Search for the cell housing the specified text and yield its [X, Y] center coordinate. 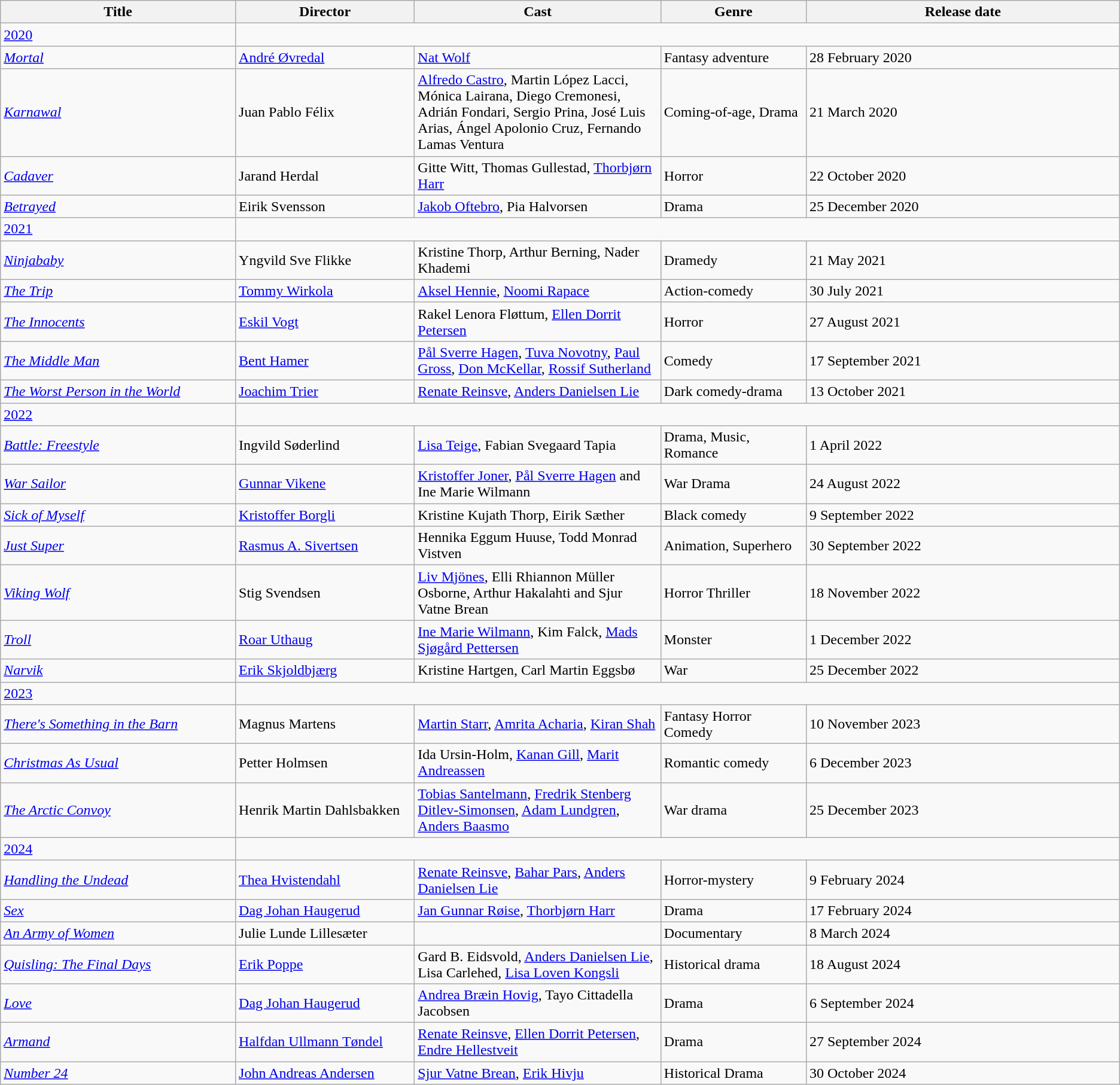
Handling the Undead [118, 879]
The Arctic Convoy [118, 810]
Bent Hamer [325, 360]
Quisling: The Final Days [118, 964]
30 September 2022 [963, 545]
Kristine Hartgen, Carl Martin Eggsbø [537, 670]
Dark comedy-drama [734, 391]
John Andreas Andersen [325, 1073]
Documentary [734, 933]
Fantasy Horror Comedy [734, 724]
Ingvild Søderlind [325, 445]
Horror Thriller [734, 593]
Ine Marie Wilmann, Kim Falck, Mads Sjøgård Pettersen [537, 640]
2020 [118, 35]
Betrayed [118, 206]
Rasmus A. Sivertsen [325, 545]
8 March 2024 [963, 933]
Joachim Trier [325, 391]
Yngvild Sve Flikke [325, 260]
Renate Reinsve, Ellen Dorrit Petersen, Endre Hellestveit [537, 1042]
1 December 2022 [963, 640]
Monster [734, 640]
War drama [734, 810]
18 August 2024 [963, 964]
Love [118, 1004]
18 November 2022 [963, 593]
27 September 2024 [963, 1042]
Aksel Hennie, Noomi Rapace [537, 291]
Jarand Herdal [325, 176]
Dramedy [734, 260]
War [734, 670]
War Sailor [118, 484]
Gitte Witt, Thomas Gullestad, Thorbjørn Harr [537, 176]
Viking Wolf [118, 593]
Gard B. Eidsvold, Anders Danielsen Lie, Lisa Carlehed, Lisa Loven Kongsli [537, 964]
Andrea Bræin Hovig, Tayo Cittadella Jacobsen [537, 1004]
Mortal [118, 57]
30 July 2021 [963, 291]
Nat Wolf [537, 57]
Comedy [734, 360]
2024 [118, 849]
There's Something in the Barn [118, 724]
Martin Starr, Amrita Acharia, Kiran Shah [537, 724]
21 March 2020 [963, 112]
Henrik Martin Dahlsbakken [325, 810]
Horror-mystery [734, 879]
17 September 2021 [963, 360]
Halfdan Ullmann Tøndel [325, 1042]
Just Super [118, 545]
Rakel Lenora Fløttum, Ellen Dorrit Petersen [537, 322]
25 December 2020 [963, 206]
Number 24 [118, 1073]
Historical drama [734, 964]
9 September 2022 [963, 515]
Director [325, 12]
Sick of Myself [118, 515]
André Øvredal [325, 57]
Erik Skjoldbjærg [325, 670]
Narvik [118, 670]
The Middle Man [118, 360]
Christmas As Usual [118, 763]
Black comedy [734, 515]
Magnus Martens [325, 724]
Coming-of-age, Drama [734, 112]
The Trip [118, 291]
28 February 2020 [963, 57]
25 December 2022 [963, 670]
Roar Uthaug [325, 640]
Tommy Wirkola [325, 291]
27 August 2021 [963, 322]
War Drama [734, 484]
Karnawal [118, 112]
Kristoffer Borgli [325, 515]
Action-comedy [734, 291]
Liv Mjönes, Elli Rhiannon Müller Osborne, Arthur Hakalahti and Sjur Vatne Brean [537, 593]
Juan Pablo Félix [325, 112]
Cast [537, 12]
Cadaver [118, 176]
Kristine Thorp, Arthur Berning, Nader Khademi [537, 260]
Release date [963, 12]
21 May 2021 [963, 260]
Title [118, 12]
Kristine Kujath Thorp, Eirik Sæther [537, 515]
1 April 2022 [963, 445]
Julie Lunde Lillesæter [325, 933]
Kristoffer Joner, Pål Sverre Hagen and Ine Marie Wilmann [537, 484]
Sex [118, 910]
6 December 2023 [963, 763]
13 October 2021 [963, 391]
Historical Drama [734, 1073]
Battle: Freestyle [118, 445]
An Army of Women [118, 933]
Eskil Vogt [325, 322]
Stig Svendsen [325, 593]
Lisa Teige, Fabian Svegaard Tapia [537, 445]
Fantasy adventure [734, 57]
Hennika Eggum Huuse, Todd Monrad Vistven [537, 545]
Animation, Superhero [734, 545]
Armand [118, 1042]
Renate Reinsve, Anders Danielsen Lie [537, 391]
Drama, Music, Romance [734, 445]
Pål Sverre Hagen, Tuva Novotny, Paul Gross, Don McKellar, Rossif Sutherland [537, 360]
Thea Hvistendahl [325, 879]
The Worst Person in the World [118, 391]
Troll [118, 640]
2021 [118, 229]
Romantic comedy [734, 763]
Jakob Oftebro, Pia Halvorsen [537, 206]
Genre [734, 12]
22 October 2020 [963, 176]
30 October 2024 [963, 1073]
The Innocents [118, 322]
Renate Reinsve, Bahar Pars, Anders Danielsen Lie [537, 879]
6 September 2024 [963, 1004]
Tobias Santelmann, Fredrik Stenberg Ditlev-Simonsen, Adam Lundgren, Anders Baasmo [537, 810]
9 February 2024 [963, 879]
Petter Holmsen [325, 763]
Erik Poppe [325, 964]
17 February 2024 [963, 910]
Sjur Vatne Brean, Erik Hivju [537, 1073]
2023 [118, 693]
24 August 2022 [963, 484]
Eirik Svensson [325, 206]
Jan Gunnar Røise, Thorbjørn Harr [537, 910]
10 November 2023 [963, 724]
2022 [118, 415]
Ida Ursin-Holm, Kanan Gill, Marit Andreassen [537, 763]
Gunnar Vikene [325, 484]
25 December 2023 [963, 810]
Ninjababy [118, 260]
